Scan for the cell matching the given text and deliver its [X, Y] coordinate at center. 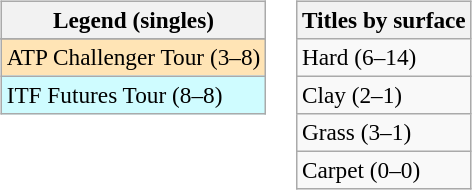
ITF Futures Tour (8–8) [133, 95]
Carpet (0–0) [384, 171]
Hard (6–14) [384, 57]
Legend (singles) [133, 20]
Clay (2–1) [384, 95]
Titles by surface [384, 20]
Grass (3–1) [384, 133]
ATP Challenger Tour (3–8) [133, 57]
